Return the (x, y) coordinate for the center point of the cell that contains the specified text.  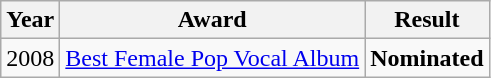
Award (212, 20)
Best Female Pop Vocal Album (212, 58)
2008 (30, 58)
Nominated (427, 58)
Result (427, 20)
Year (30, 20)
